Output the [x, y] coordinate of the center of the cell containing the given text.  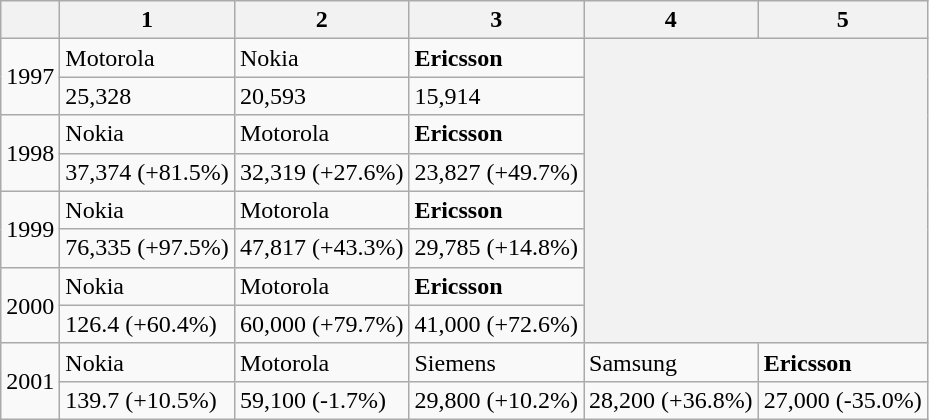
1 [148, 20]
60,000 (+79.7%) [322, 324]
3 [496, 20]
29,800 (+10.2%) [496, 400]
1999 [30, 229]
59,100 (-1.7%) [322, 400]
15,914 [496, 96]
Siemens [496, 362]
2001 [30, 381]
25,328 [148, 96]
76,335 (+97.5%) [148, 248]
37,374 (+81.5%) [148, 172]
2000 [30, 305]
Samsung [672, 362]
4 [672, 20]
27,000 (-35.0%) [842, 400]
1997 [30, 77]
2 [322, 20]
29,785 (+14.8%) [496, 248]
47,817 (+43.3%) [322, 248]
23,827 (+49.7%) [496, 172]
5 [842, 20]
126.4 (+60.4%) [148, 324]
139.7 (+10.5%) [148, 400]
1998 [30, 153]
28,200 (+36.8%) [672, 400]
41,000 (+72.6%) [496, 324]
20,593 [322, 96]
32,319 (+27.6%) [322, 172]
